Pinpoint the cell where the given text exists, returning its [x, y] midpoint coordinate. 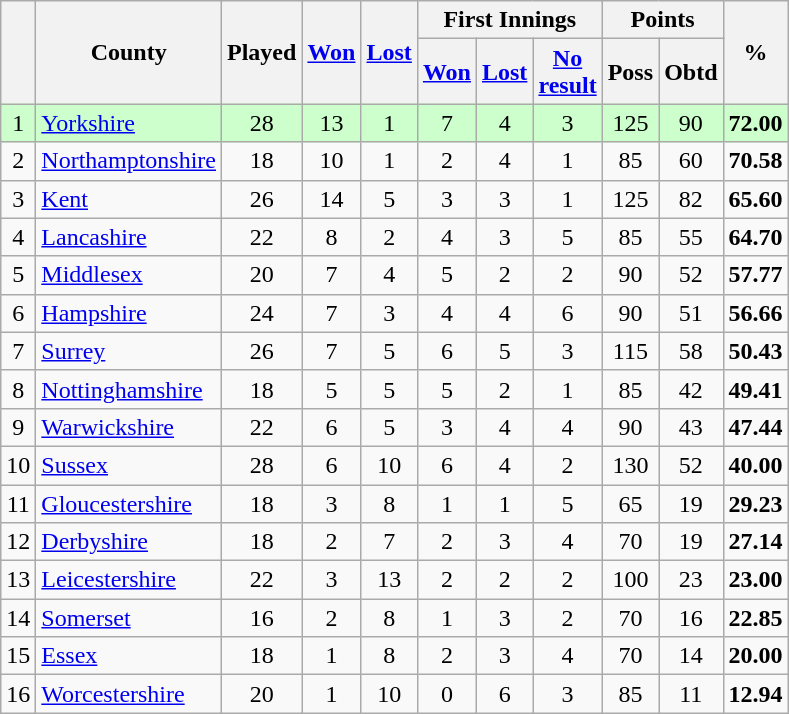
Poss [630, 72]
First Innings [510, 20]
Gloucestershire [129, 503]
22.85 [756, 618]
Worcestershire [129, 694]
70.58 [756, 161]
Played [262, 52]
Somerset [129, 618]
24 [262, 313]
23 [691, 580]
82 [691, 199]
72.00 [756, 123]
Sussex [129, 465]
65 [630, 503]
64.70 [756, 237]
49.41 [756, 389]
29.23 [756, 503]
Essex [129, 656]
42 [691, 389]
Northamptonshire [129, 161]
12 [18, 542]
15 [18, 656]
Noresult [568, 72]
51 [691, 313]
Nottinghamshire [129, 389]
Leicestershire [129, 580]
Warwickshire [129, 427]
47.44 [756, 427]
Derbyshire [129, 542]
0 [446, 694]
55 [691, 237]
100 [630, 580]
57.77 [756, 275]
58 [691, 351]
130 [630, 465]
115 [630, 351]
% [756, 52]
Surrey [129, 351]
50.43 [756, 351]
56.66 [756, 313]
County [129, 52]
9 [18, 427]
27.14 [756, 542]
Yorkshire [129, 123]
65.60 [756, 199]
Hampshire [129, 313]
43 [691, 427]
Obtd [691, 72]
20.00 [756, 656]
Middlesex [129, 275]
60 [691, 161]
Kent [129, 199]
40.00 [756, 465]
Points [662, 20]
23.00 [756, 580]
12.94 [756, 694]
Lancashire [129, 237]
